Provide the (X, Y) coordinate of the cell's center where the given text is located.  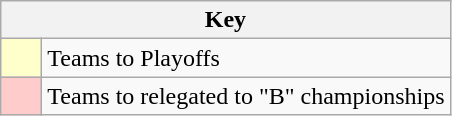
Teams to relegated to "B" championships (246, 96)
Key (226, 20)
Teams to Playoffs (246, 58)
